Output the [x, y] coordinate of the center of the cell containing the given text.  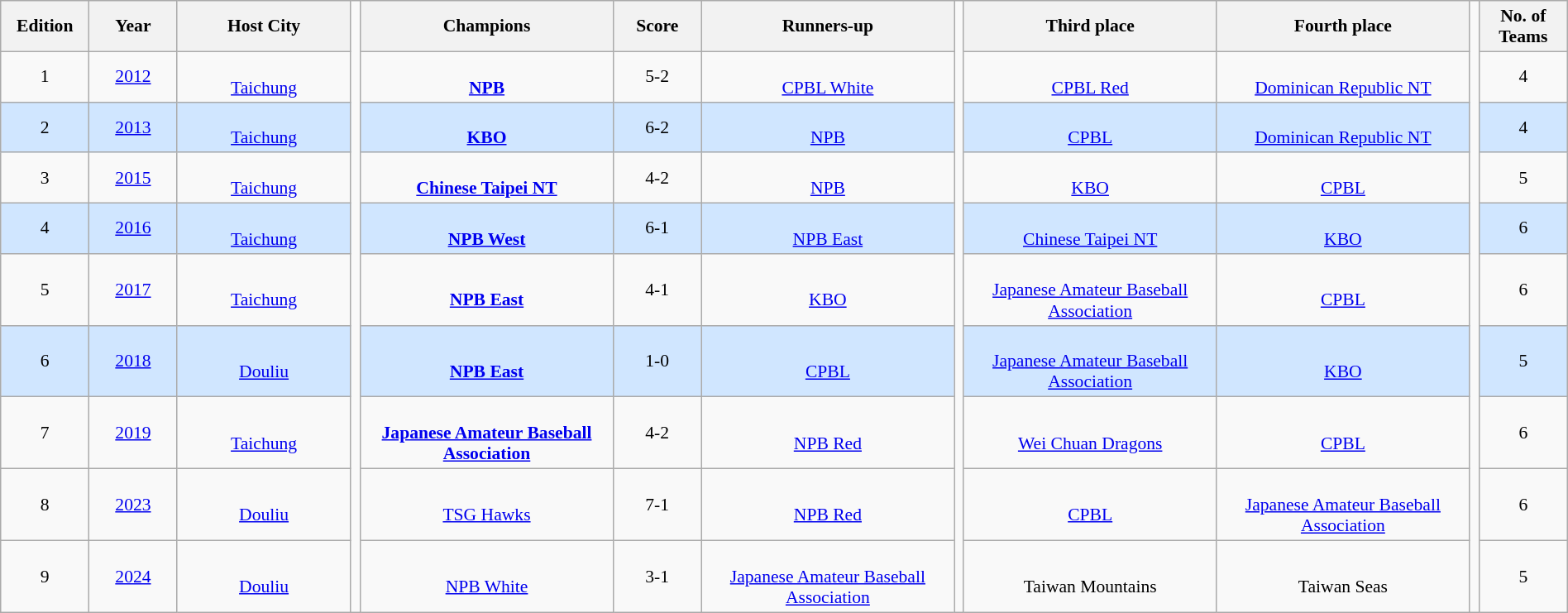
No. of Teams [1523, 26]
2017 [133, 290]
NPB White [487, 576]
1 [45, 76]
Taiwan Seas [1343, 576]
6-2 [657, 127]
2024 [133, 576]
2019 [133, 433]
7-1 [657, 505]
2023 [133, 505]
Edition [45, 26]
Runners-up [828, 26]
1-0 [657, 361]
CPBL Red [1090, 76]
Fourth place [1343, 26]
2013 [133, 127]
2015 [133, 179]
3 [45, 179]
Champions [487, 26]
7 [45, 433]
2016 [133, 228]
Year [133, 26]
9 [45, 576]
Wei Chuan Dragons [1090, 433]
3-1 [657, 576]
CPBL White [828, 76]
NPB West [487, 228]
5-2 [657, 76]
2018 [133, 361]
TSG Hawks [487, 505]
Taiwan Mountains [1090, 576]
Third place [1090, 26]
6-1 [657, 228]
4-1 [657, 290]
2012 [133, 76]
2 [45, 127]
8 [45, 505]
Score [657, 26]
Host City [264, 26]
